Output the (x, y) coordinate of the center of the cell containing the given text.  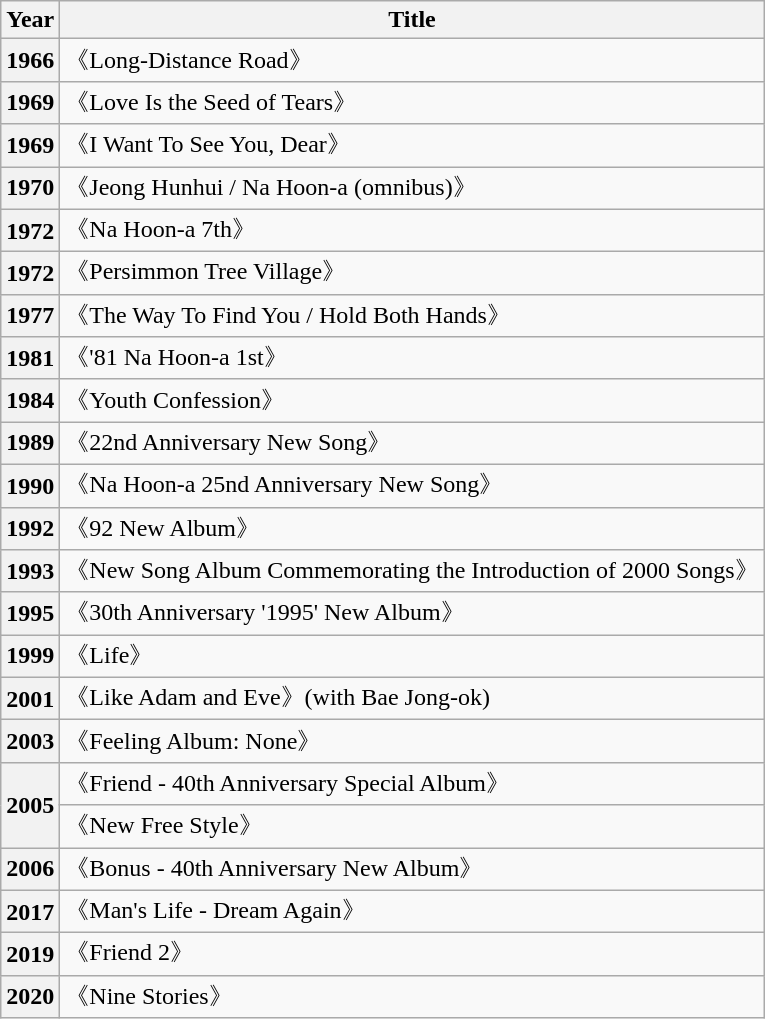
《Youth Confession》 (412, 400)
2005 (30, 804)
《92 New Album》 (412, 528)
Title (412, 20)
1966 (30, 60)
1989 (30, 444)
《Life》 (412, 656)
2001 (30, 698)
《Long-Distance Road》 (412, 60)
《Love Is the Seed of Tears》 (412, 102)
《The Way To Find You / Hold Both Hands》 (412, 316)
《I Want To See You, Dear》 (412, 146)
1993 (30, 572)
2003 (30, 742)
2006 (30, 870)
1977 (30, 316)
1992 (30, 528)
《Man's Life - Dream Again》 (412, 912)
《New Free Style》 (412, 826)
《'81 Na Hoon-a 1st》 (412, 358)
2017 (30, 912)
《Feeling Album: None》 (412, 742)
《Jeong Hunhui / Na Hoon-a (omnibus)》 (412, 188)
《Friend 2》 (412, 954)
《Like Adam and Eve》(with Bae Jong-ok) (412, 698)
1999 (30, 656)
2020 (30, 996)
Year (30, 20)
《Bonus - 40th Anniversary New Album》 (412, 870)
《30th Anniversary '1995' New Album》 (412, 614)
《Nine Stories》 (412, 996)
《Na Hoon-a 25nd Anniversary New Song》 (412, 486)
《Friend - 40th Anniversary Special Album》 (412, 784)
1970 (30, 188)
1984 (30, 400)
1995 (30, 614)
《Persimmon Tree Village》 (412, 274)
1981 (30, 358)
2019 (30, 954)
1990 (30, 486)
《22nd Anniversary New Song》 (412, 444)
《New Song Album Commemorating the Introduction of 2000 Songs》 (412, 572)
《Na Hoon-a 7th》 (412, 230)
